Pinpoint the cell where the given text exists, returning its [X, Y] midpoint coordinate. 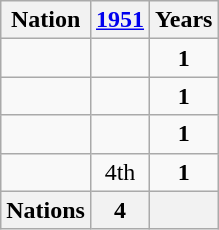
4th [120, 172]
4 [120, 210]
1951 [120, 20]
Nations [46, 210]
Nation [46, 20]
Years [184, 20]
